For the text-containing cell, return its midpoint in [X, Y] coordinate format. 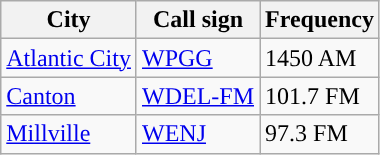
WPGG [198, 58]
Atlantic City [69, 58]
Millville [69, 134]
Canton [69, 96]
Frequency [320, 20]
WENJ [198, 134]
97.3 FM [320, 134]
Call sign [198, 20]
1450 AM [320, 58]
City [69, 20]
101.7 FM [320, 96]
WDEL-FM [198, 96]
